Extract the [X, Y] coordinate from the center of the cell holding the provided text.  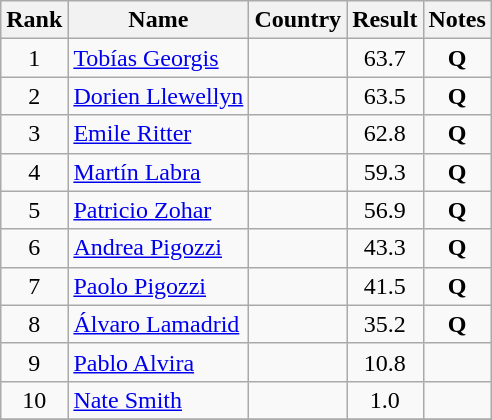
Name [158, 20]
6 [34, 248]
4 [34, 172]
8 [34, 324]
Patricio Zohar [158, 210]
7 [34, 286]
Pablo Alvira [158, 362]
5 [34, 210]
62.8 [385, 134]
56.9 [385, 210]
Notes [457, 20]
Result [385, 20]
3 [34, 134]
Paolo Pigozzi [158, 286]
Martín Labra [158, 172]
10 [34, 400]
1 [34, 58]
63.5 [385, 96]
Andrea Pigozzi [158, 248]
Dorien Llewellyn [158, 96]
2 [34, 96]
41.5 [385, 286]
35.2 [385, 324]
43.3 [385, 248]
Rank [34, 20]
63.7 [385, 58]
Tobías Georgis [158, 58]
Emile Ritter [158, 134]
59.3 [385, 172]
Country [298, 20]
Álvaro Lamadrid [158, 324]
10.8 [385, 362]
9 [34, 362]
Nate Smith [158, 400]
1.0 [385, 400]
